Find where the given text appears and provide that cell's center as [x, y] coordinate. 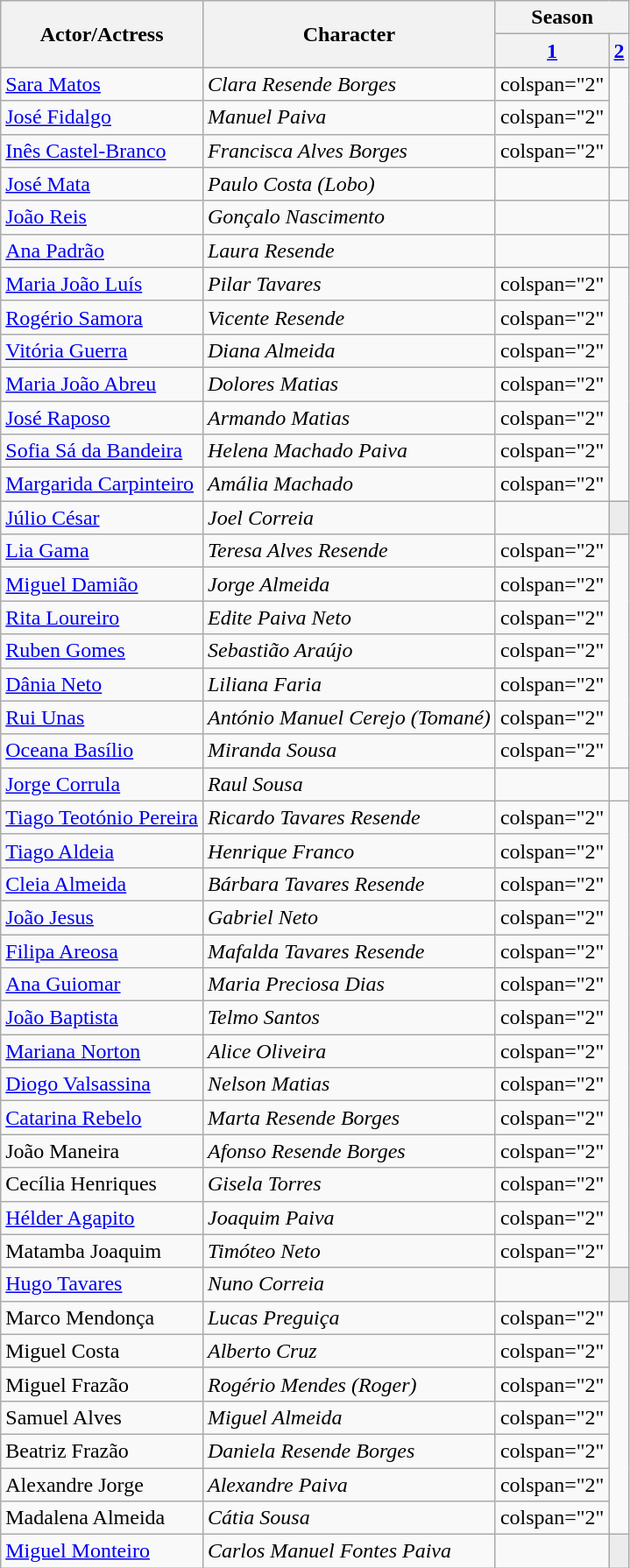
Ruben Gomes [102, 651]
Margarida Carpinteiro [102, 484]
Dânia Neto [102, 684]
Miguel Monteiro [102, 1551]
Miguel Frazão [102, 1384]
Afonso Resende Borges [349, 1151]
Miguel Damião [102, 584]
Sara Matos [102, 84]
Liliana Faria [349, 684]
Mariana Norton [102, 1051]
Raul Sousa [349, 784]
2 [619, 51]
Cleia Almeida [102, 884]
Gisela Torres [349, 1184]
Francisca Alves Borges [349, 151]
Season [563, 18]
Hélder Agapito [102, 1218]
Pilar Tavares [349, 284]
Alice Oliveira [349, 1051]
Bárbara Tavares Resende [349, 884]
Miguel Costa [102, 1351]
Diogo Valsassina [102, 1084]
Lucas Preguiça [349, 1317]
Inês Castel-Branco [102, 151]
Alexandre Jorge [102, 1485]
Madalena Almeida [102, 1518]
Maria Preciosa Dias [349, 985]
Rogério Mendes (Roger) [349, 1384]
Marta Resende Borges [349, 1118]
Oceana Basílio [102, 751]
Beatriz Frazão [102, 1451]
Mafalda Tavares Resende [349, 950]
Sofia Sá da Bandeira [102, 451]
José Fidalgo [102, 117]
Cecília Henriques [102, 1184]
Filipa Areosa [102, 950]
Telmo Santos [349, 1018]
Lia Gama [102, 551]
Matamba Joaquim [102, 1251]
Edite Paiva Neto [349, 618]
Maria João Luís [102, 284]
José Raposo [102, 418]
Daniela Resende Borges [349, 1451]
Nuno Correia [349, 1284]
Jorge Almeida [349, 584]
Teresa Alves Resende [349, 551]
Jorge Corrula [102, 784]
Ana Padrão [102, 251]
José Mata [102, 184]
Timóteo Neto [349, 1251]
João Reis [102, 217]
Carlos Manuel Fontes Paiva [349, 1551]
Vicente Resende [349, 317]
João Jesus [102, 917]
Rita Loureiro [102, 618]
João Baptista [102, 1018]
Marco Mendonça [102, 1317]
Cátia Sousa [349, 1518]
Nelson Matias [349, 1084]
Diana Almeida [349, 350]
Paulo Costa (Lobo) [349, 184]
Tiago Teotónio Pereira [102, 817]
Hugo Tavares [102, 1284]
1 [552, 51]
Maria João Abreu [102, 384]
Actor/Actress [102, 34]
Laura Resende [349, 251]
Catarina Rebelo [102, 1118]
Miranda Sousa [349, 751]
Amália Machado [349, 484]
Joel Correia [349, 518]
Rui Unas [102, 717]
Alberto Cruz [349, 1351]
Sebastião Araújo [349, 651]
Joaquim Paiva [349, 1218]
Manuel Paiva [349, 117]
Character [349, 34]
Gonçalo Nascimento [349, 217]
Samuel Alves [102, 1417]
António Manuel Cerejo (Tomané) [349, 717]
Helena Machado Paiva [349, 451]
Rogério Samora [102, 317]
Júlio César [102, 518]
Henrique Franco [349, 851]
Tiago Aldeia [102, 851]
Vitória Guerra [102, 350]
Alexandre Paiva [349, 1485]
Armando Matias [349, 418]
Clara Resende Borges [349, 84]
Gabriel Neto [349, 917]
Ricardo Tavares Resende [349, 817]
Dolores Matias [349, 384]
Ana Guiomar [102, 985]
João Maneira [102, 1151]
Miguel Almeida [349, 1417]
